Return (X, Y) of the center of cell containing provided text 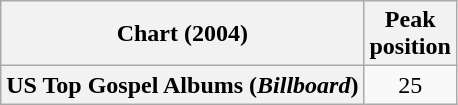
Chart (2004) (182, 34)
Peakposition (410, 34)
US Top Gospel Albums (Billboard) (182, 85)
25 (410, 85)
